Scan for the cell matching the given text and deliver its (X, Y) coordinate at center. 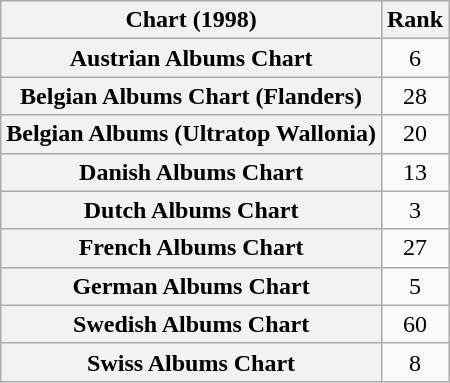
German Albums Chart (192, 286)
Swedish Albums Chart (192, 324)
13 (414, 172)
French Albums Chart (192, 248)
Belgian Albums Chart (Flanders) (192, 96)
5 (414, 286)
8 (414, 362)
60 (414, 324)
Swiss Albums Chart (192, 362)
Belgian Albums (Ultratop Wallonia) (192, 134)
28 (414, 96)
Rank (414, 20)
Chart (1998) (192, 20)
20 (414, 134)
6 (414, 58)
Danish Albums Chart (192, 172)
Dutch Albums Chart (192, 210)
27 (414, 248)
Austrian Albums Chart (192, 58)
3 (414, 210)
